Return [x, y] of the center of cell containing provided text 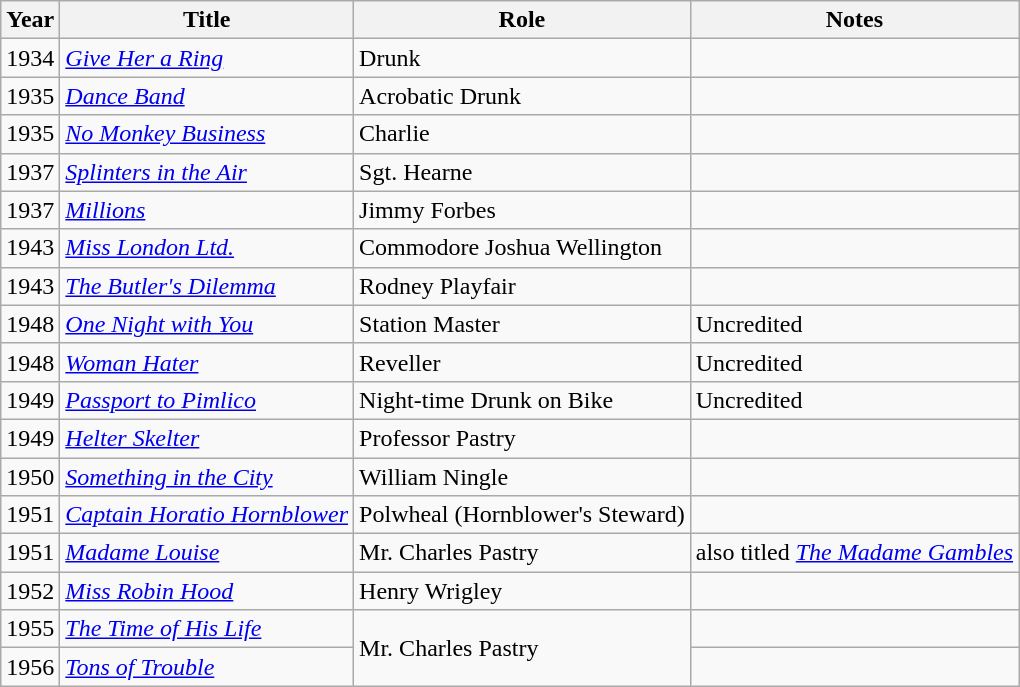
Tons of Trouble [207, 667]
also titled The Madame Gambles [854, 553]
1950 [30, 477]
William Ningle [522, 477]
Title [207, 20]
Commodore Joshua Wellington [522, 248]
Polwheal (Hornblower's Steward) [522, 515]
No Monkey Business [207, 134]
Night-time Drunk on Bike [522, 400]
Year [30, 20]
Jimmy Forbes [522, 210]
Charlie [522, 134]
Splinters in the Air [207, 172]
The Butler's Dilemma [207, 286]
Drunk [522, 58]
Captain Horatio Hornblower [207, 515]
1934 [30, 58]
Passport to Pimlico [207, 400]
Professor Pastry [522, 438]
Woman Hater [207, 362]
Station Master [522, 324]
Role [522, 20]
1956 [30, 667]
Millions [207, 210]
Helter Skelter [207, 438]
Reveller [522, 362]
Henry Wrigley [522, 591]
Acrobatic Drunk [522, 96]
Miss Robin Hood [207, 591]
Give Her a Ring [207, 58]
1952 [30, 591]
Miss London Ltd. [207, 248]
Rodney Playfair [522, 286]
Sgt. Hearne [522, 172]
Dance Band [207, 96]
Notes [854, 20]
Something in the City [207, 477]
The Time of His Life [207, 629]
1955 [30, 629]
Madame Louise [207, 553]
One Night with You [207, 324]
